Locate the cell with the specified text and output its (x, y) center coordinate. 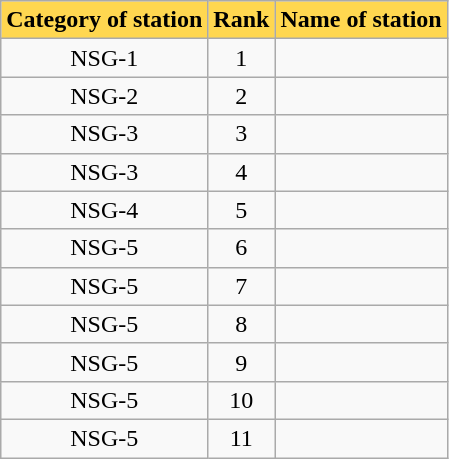
2 (242, 96)
5 (242, 210)
10 (242, 400)
4 (242, 172)
1 (242, 58)
8 (242, 324)
3 (242, 134)
Rank (242, 20)
NSG-1 (104, 58)
6 (242, 248)
Category of station (104, 20)
NSG-4 (104, 210)
NSG-2 (104, 96)
Name of station (361, 20)
7 (242, 286)
11 (242, 438)
9 (242, 362)
